Pinpoint the cell where the given text exists, returning its [X, Y] midpoint coordinate. 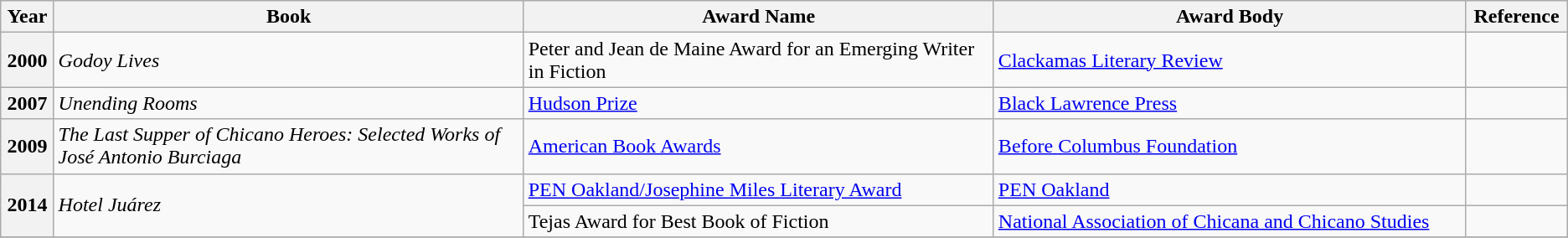
PEN Oakland/Josephine Miles Literary Award [759, 189]
American Book Awards [759, 146]
Hotel Juárez [288, 205]
Hudson Prize [759, 103]
Book [288, 17]
National Association of Chicana and Chicano Studies [1230, 221]
Award Body [1230, 17]
2000 [27, 60]
Tejas Award for Best Book of Fiction [759, 221]
Godoy Lives [288, 60]
Before Columbus Foundation [1230, 146]
2014 [27, 205]
PEN Oakland [1230, 189]
Year [27, 17]
Black Lawrence Press [1230, 103]
2007 [27, 103]
The Last Supper of Chicano Heroes: Selected Works of José Antonio Burciaga [288, 146]
2009 [27, 146]
Peter and Jean de Maine Award for an Emerging Writer in Fiction [759, 60]
Reference [1516, 17]
Clackamas Literary Review [1230, 60]
Award Name [759, 17]
Unending Rooms [288, 103]
